Return (x, y) of the center of cell containing provided text 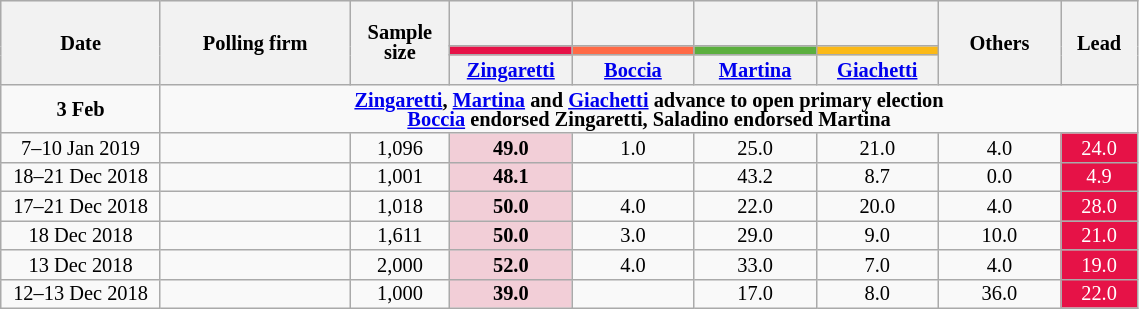
Zingaretti, Martina and Giachetti advance to open primary electionBoccia endorsed Zingaretti, Saladino endorsed Martina (648, 108)
Polling firm (255, 42)
8.0 (877, 294)
0.0 (999, 176)
7–10 Jan 2019 (81, 148)
52.0 (511, 264)
Giachetti (877, 70)
Martina (755, 70)
25.0 (755, 148)
Zingaretti (511, 70)
1,096 (400, 148)
3.0 (633, 234)
1,611 (400, 234)
33.0 (755, 264)
3 Feb (81, 108)
13 Dec 2018 (81, 264)
8.7 (877, 176)
1.0 (633, 148)
19.0 (1098, 264)
Date (81, 42)
43.2 (755, 176)
4.9 (1098, 176)
1,001 (400, 176)
29.0 (755, 234)
2,000 (400, 264)
18–21 Dec 2018 (81, 176)
39.0 (511, 294)
Others (999, 42)
20.0 (877, 206)
12–13 Dec 2018 (81, 294)
10.0 (999, 234)
Sample size (400, 42)
1,000 (400, 294)
7.0 (877, 264)
17.0 (755, 294)
17–21 Dec 2018 (81, 206)
18 Dec 2018 (81, 234)
28.0 (1098, 206)
1,018 (400, 206)
48.1 (511, 176)
24.0 (1098, 148)
36.0 (999, 294)
9.0 (877, 234)
Lead (1098, 42)
49.0 (511, 148)
Boccia (633, 70)
